Identify which cell holds the provided text, then report its (X, Y) central coordinate. 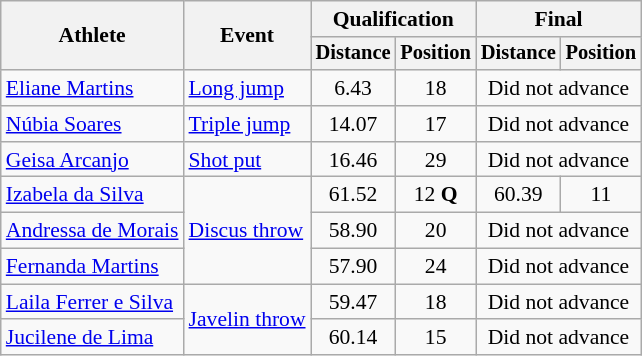
29 (435, 160)
Núbia Soares (92, 124)
Triple jump (248, 124)
58.90 (354, 231)
Javelin throw (248, 320)
Geisa Arcanjo (92, 160)
Fernanda Martins (92, 267)
11 (601, 195)
6.43 (354, 88)
Long jump (248, 88)
Andressa de Morais (92, 231)
17 (435, 124)
24 (435, 267)
Laila Ferrer e Silva (92, 302)
60.14 (354, 338)
14.07 (354, 124)
16.46 (354, 160)
Athlete (92, 36)
Jucilene de Lima (92, 338)
Eliane Martins (92, 88)
Izabela da Silva (92, 195)
20 (435, 231)
Discus throw (248, 230)
Qualification (394, 19)
57.90 (354, 267)
Shot put (248, 160)
12 Q (435, 195)
15 (435, 338)
Event (248, 36)
61.52 (354, 195)
Final (558, 19)
59.47 (354, 302)
60.39 (518, 195)
